Return the (X, Y) coordinate for the center point of the cell that contains the specified text.  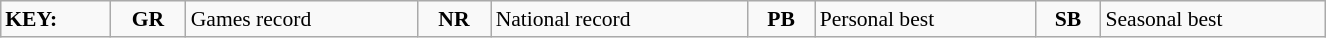
KEY: (55, 19)
Personal best (926, 19)
Seasonal best (1212, 19)
SB (1068, 19)
GR (148, 19)
PB (782, 19)
Games record (302, 19)
National record (620, 19)
NR (454, 19)
